Determine the [X, Y] coordinate at the center of the cell enclosing the given text.  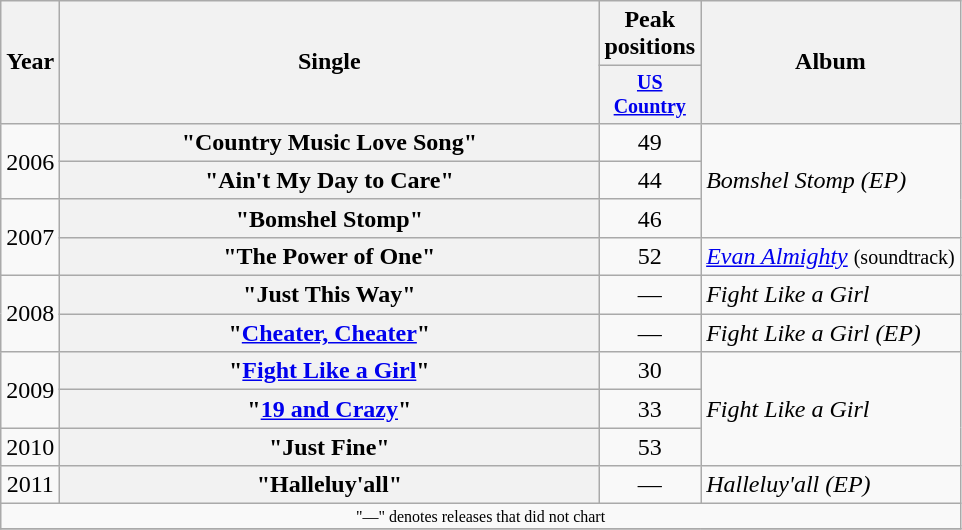
"Cheater, Cheater" [330, 333]
Peak positions [650, 34]
"The Power of One" [330, 256]
46 [650, 218]
Bomshel Stomp (EP) [831, 180]
"Country Music Love Song" [330, 142]
Halleluy'all (EP) [831, 485]
"Fight Like a Girl" [330, 371]
2010 [30, 447]
Fight Like a Girl (EP) [831, 333]
"Ain't My Day to Care" [330, 180]
"Bomshel Stomp" [330, 218]
"Just This Way" [330, 295]
Single [330, 62]
US Country [650, 94]
"Halleluy'all" [330, 485]
44 [650, 180]
2009 [30, 390]
2011 [30, 485]
2006 [30, 161]
Evan Almighty (soundtrack) [831, 256]
49 [650, 142]
53 [650, 447]
2008 [30, 314]
30 [650, 371]
2007 [30, 237]
"—" denotes releases that did not chart [481, 516]
"19 and Crazy" [330, 409]
Album [831, 62]
33 [650, 409]
52 [650, 256]
"Just Fine" [330, 447]
Year [30, 62]
